Scan for the cell matching the given text and deliver its (x, y) coordinate at center. 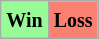
Win (24, 20)
Loss (73, 20)
